Determine the [X, Y] coordinate at the center of the cell enclosing the given text.  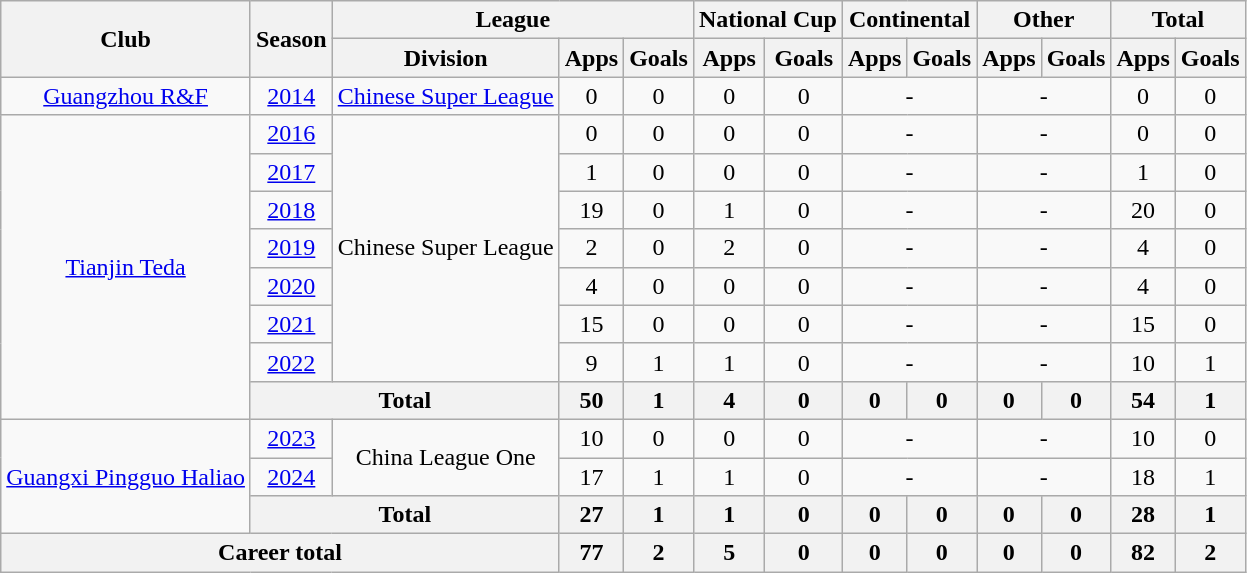
Club [126, 39]
2017 [291, 172]
2018 [291, 210]
77 [591, 553]
2024 [291, 477]
Guangxi Pingguo Haliao [126, 476]
28 [1143, 515]
2022 [291, 362]
Tianjin Teda [126, 267]
China League One [446, 457]
Other [1044, 20]
National Cup [768, 20]
2020 [291, 286]
Season [291, 39]
2014 [291, 96]
Guangzhou R&F [126, 96]
2016 [291, 134]
2019 [291, 248]
19 [591, 210]
20 [1143, 210]
League [512, 20]
2021 [291, 324]
2023 [291, 438]
82 [1143, 553]
Division [446, 58]
18 [1143, 477]
Continental [909, 20]
9 [591, 362]
5 [729, 553]
27 [591, 515]
17 [591, 477]
Career total [280, 553]
54 [1143, 400]
50 [591, 400]
